Determine the (X, Y) coordinate at the center of the cell enclosing the given text.  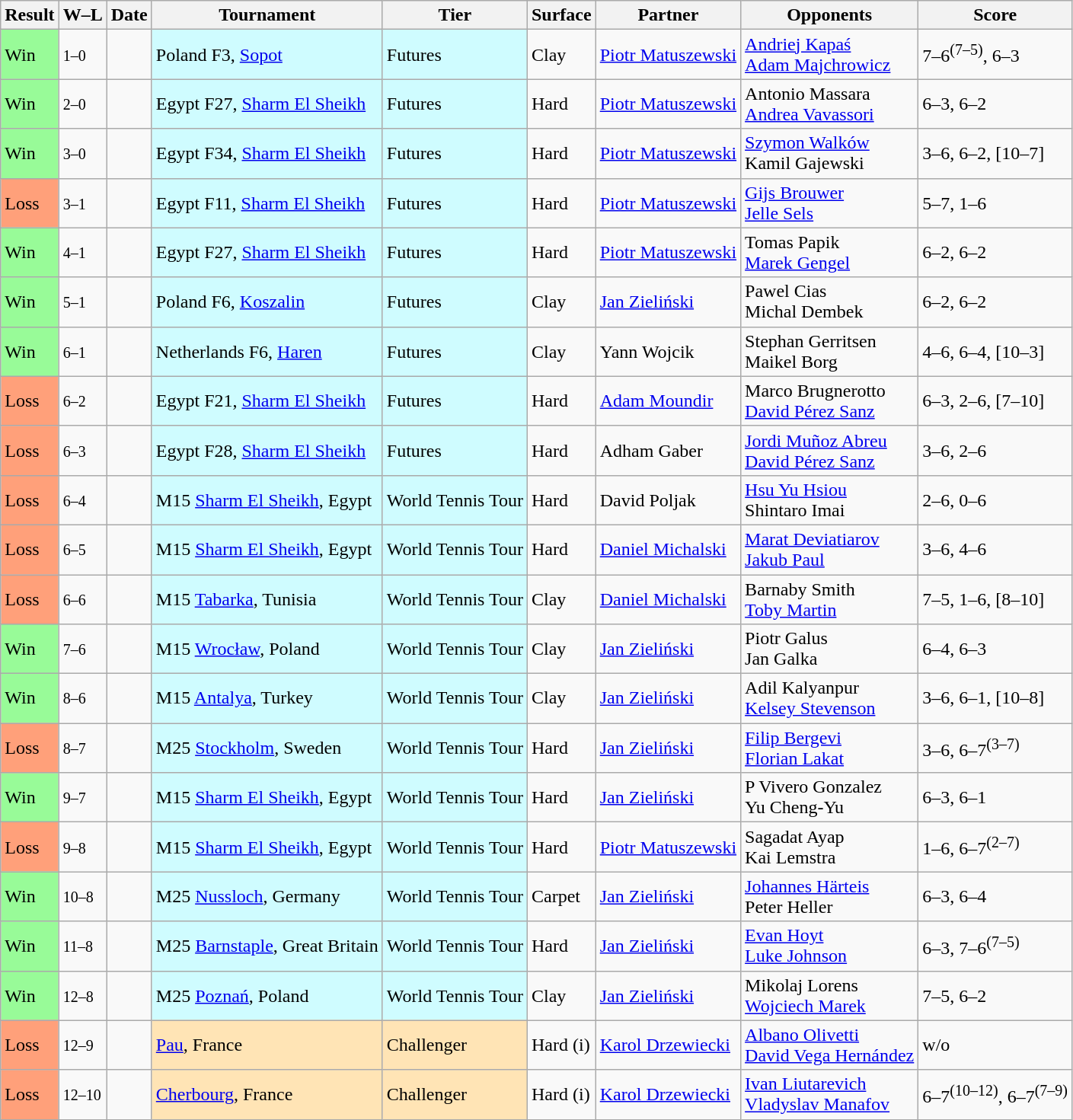
Egypt F34, Sharm El Sheikh (267, 154)
Poland F3, Sopot (267, 55)
Pawel Cias Michal Dembek (830, 302)
Sagadat Ayap Kai Lemstra (830, 847)
7–5, 6–2 (995, 996)
P Vivero Gonzalez Yu Cheng-Yu (830, 798)
3–6, 6–1, [10–8] (995, 699)
1–0 (82, 55)
Mikolaj Lorens Wojciech Marek (830, 996)
Carpet (561, 897)
Barnaby Smith Toby Martin (830, 598)
Surface (561, 15)
Result (30, 15)
Hsu Yu Hsiou Shintaro Imai (830, 499)
4–6, 6–4, [10–3] (995, 352)
6–2 (82, 400)
M25 Barnstaple, Great Britain (267, 946)
M25 Stockholm, Sweden (267, 748)
Albano Olivetti David Vega Hernández (830, 1045)
Egypt F11, Sharm El Sheikh (267, 203)
M15 Antalya, Turkey (267, 699)
David Poljak (668, 499)
6–7(10–12), 6–7(7–9) (995, 1095)
Evan Hoyt Luke Johnson (830, 946)
8–7 (82, 748)
8–6 (82, 699)
3–1 (82, 203)
M25 Nussloch, Germany (267, 897)
Jordi Muñoz Abreu David Pérez Sanz (830, 451)
12–9 (82, 1045)
Piotr Galus Jan Galka (830, 649)
Gijs Brouwer Jelle Sels (830, 203)
7–6(7–5), 6–3 (995, 55)
Score (995, 15)
W–L (82, 15)
5–7, 1–6 (995, 203)
3–6, 4–6 (995, 550)
7–5, 1–6, [8–10] (995, 598)
1–6, 6–7(2–7) (995, 847)
6–3 (82, 451)
Egypt F21, Sharm El Sheikh (267, 400)
3–0 (82, 154)
6–1 (82, 352)
Date (129, 15)
Szymon Walków Kamil Gajewski (830, 154)
9–8 (82, 847)
6–5 (82, 550)
7–6 (82, 649)
M15 Tabarka, Tunisia (267, 598)
Stephan Gerritsen Maikel Borg (830, 352)
Yann Wojcik (668, 352)
Tier (455, 15)
5–1 (82, 302)
M25 Poznań, Poland (267, 996)
Johannes Härteis Peter Heller (830, 897)
6–4, 6–3 (995, 649)
Tomas Papik Marek Gengel (830, 253)
6–3, 6–2 (995, 104)
6–6 (82, 598)
3–6, 6–2, [10–7] (995, 154)
2–0 (82, 104)
2–6, 0–6 (995, 499)
Netherlands F6, Haren (267, 352)
Partner (668, 15)
10–8 (82, 897)
Adil Kalyanpur Kelsey Stevenson (830, 699)
6–3, 6–4 (995, 897)
6–3, 6–1 (995, 798)
6–4 (82, 499)
Marat Deviatiarov Jakub Paul (830, 550)
Tournament (267, 15)
M15 Wrocław, Poland (267, 649)
4–1 (82, 253)
w/o (995, 1045)
Opponents (830, 15)
Adham Gaber (668, 451)
6–3, 2–6, [7–10] (995, 400)
Andriej Kapaś Adam Majchrowicz (830, 55)
Marco Brugnerotto David Pérez Sanz (830, 400)
Pau, France (267, 1045)
6–3, 7–6(7–5) (995, 946)
Cherbourg, France (267, 1095)
3–6, 2–6 (995, 451)
9–7 (82, 798)
Filip Bergevi Florian Lakat (830, 748)
Antonio Massara Andrea Vavassori (830, 104)
12–8 (82, 996)
Egypt F28, Sharm El Sheikh (267, 451)
11–8 (82, 946)
12–10 (82, 1095)
Poland F6, Koszalin (267, 302)
Ivan Liutarevich Vladyslav Manafov (830, 1095)
3–6, 6–7(3–7) (995, 748)
Adam Moundir (668, 400)
